From the cell containing the given text, extract its center point as [X, Y] coordinate. 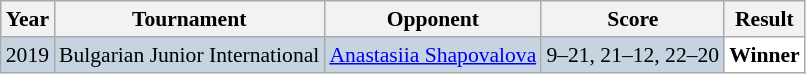
Bulgarian Junior International [189, 55]
Result [764, 19]
2019 [28, 55]
9–21, 21–12, 22–20 [632, 55]
Year [28, 19]
Opponent [432, 19]
Anastasiia Shapovalova [432, 55]
Tournament [189, 19]
Score [632, 19]
Winner [764, 55]
